From the cell containing the given text, extract its center point as (X, Y) coordinate. 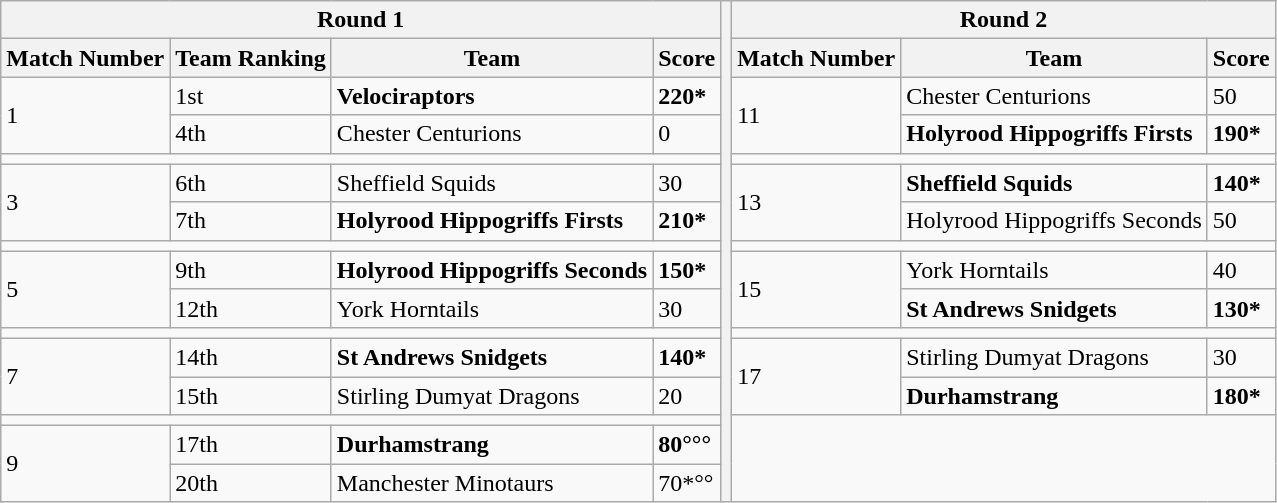
14th (251, 357)
15th (251, 395)
Round 1 (361, 20)
20th (251, 483)
150* (687, 270)
Team Ranking (251, 58)
Manchester Minotaurs (492, 483)
80°°° (687, 445)
Velociraptors (492, 96)
1st (251, 96)
9 (86, 464)
3 (86, 202)
210* (687, 221)
7th (251, 221)
17th (251, 445)
15 (816, 289)
13 (816, 202)
70*°° (687, 483)
12th (251, 308)
180* (1241, 395)
130* (1241, 308)
7 (86, 376)
11 (816, 115)
4th (251, 134)
0 (687, 134)
Round 2 (1004, 20)
9th (251, 270)
5 (86, 289)
220* (687, 96)
17 (816, 376)
20 (687, 395)
40 (1241, 270)
6th (251, 183)
1 (86, 115)
190* (1241, 134)
